Extract the (X, Y) coordinate from the center of the cell holding the provided text.  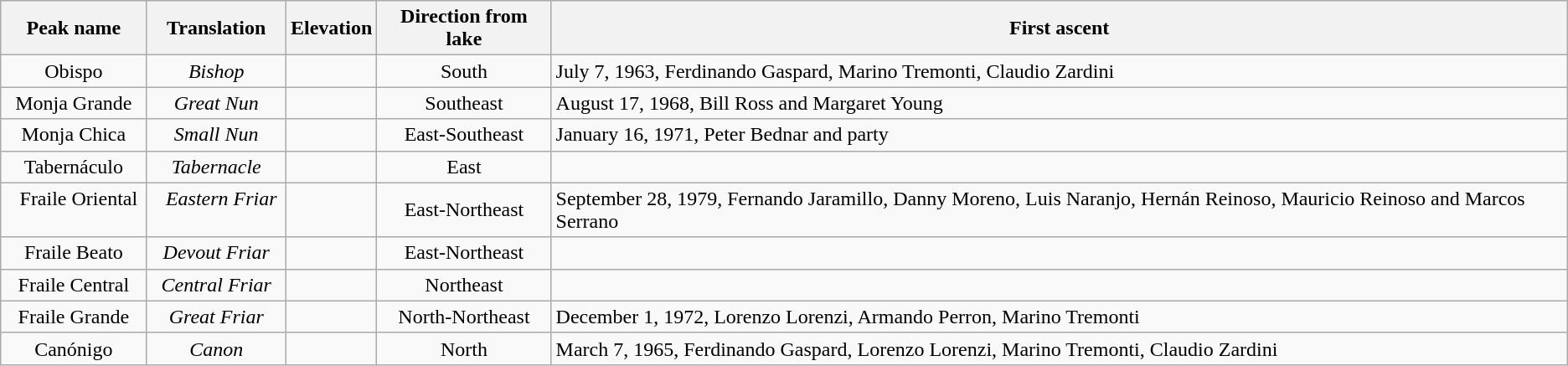
January 16, 1971, Peter Bednar and party (1059, 135)
East-Southeast (464, 135)
Fraile Central (74, 285)
North-Northeast (464, 317)
Small Nun (216, 135)
North (464, 348)
September 28, 1979, Fernando Jaramillo, Danny Moreno, Luis Naranjo, Hernán Reinoso, Mauricio Reinoso and Marcos Serrano (1059, 209)
Monja Grande (74, 103)
Fraile Oriental (74, 209)
Obispo (74, 71)
First ascent (1059, 28)
Peak name (74, 28)
Fraile Grande (74, 317)
Central Friar (216, 285)
Devout Friar (216, 253)
Tabernáculo (74, 167)
Elevation (331, 28)
Great Friar (216, 317)
July 7, 1963, Ferdinando Gaspard, Marino Tremonti, Claudio Zardini (1059, 71)
Northeast (464, 285)
South (464, 71)
March 7, 1965, Ferdinando Gaspard, Lorenzo Lorenzi, Marino Tremonti, Claudio Zardini (1059, 348)
August 17, 1968, Bill Ross and Margaret Young (1059, 103)
Eastern Friar (216, 209)
East (464, 167)
Bishop (216, 71)
Direction from lake (464, 28)
Great Nun (216, 103)
Canónigo (74, 348)
Southeast (464, 103)
Translation (216, 28)
Tabernacle (216, 167)
Canon (216, 348)
Monja Chica (74, 135)
Fraile Beato (74, 253)
December 1, 1972, Lorenzo Lorenzi, Armando Perron, Marino Tremonti (1059, 317)
